Locate the cell with the specified text and output its [X, Y] center coordinate. 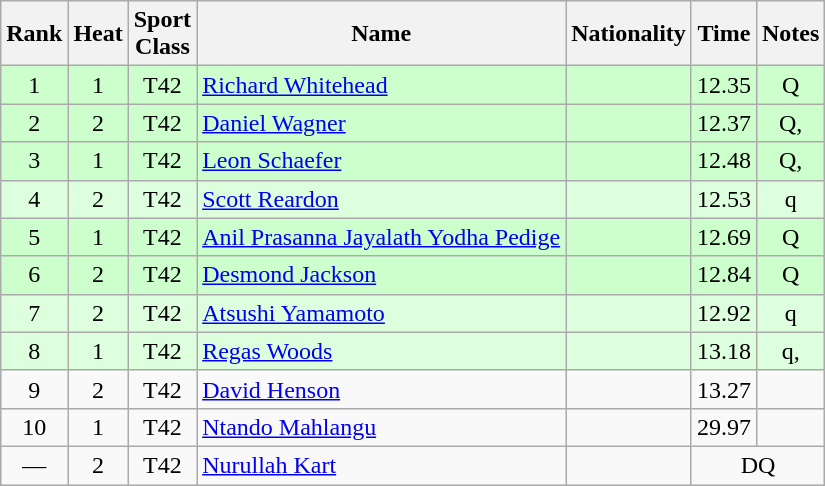
— [34, 465]
Anil Prasanna Jayalath Yodha Pedige [382, 237]
Scott Reardon [382, 199]
Nurullah Kart [382, 465]
Heat [98, 34]
12.84 [724, 275]
q, [790, 351]
7 [34, 313]
Time [724, 34]
Name [382, 34]
12.53 [724, 199]
Ntando Mahlangu [382, 427]
8 [34, 351]
SportClass [162, 34]
12.35 [724, 85]
6 [34, 275]
10 [34, 427]
12.37 [724, 123]
Daniel Wagner [382, 123]
12.69 [724, 237]
4 [34, 199]
DQ [758, 465]
Atsushi Yamamoto [382, 313]
5 [34, 237]
13.18 [724, 351]
Richard Whitehead [382, 85]
29.97 [724, 427]
9 [34, 389]
12.48 [724, 161]
12.92 [724, 313]
13.27 [724, 389]
Notes [790, 34]
Leon Schaefer [382, 161]
Rank [34, 34]
Regas Woods [382, 351]
Nationality [629, 34]
3 [34, 161]
David Henson [382, 389]
Desmond Jackson [382, 275]
